Extract the (x, y) coordinate from the center of the cell holding the provided text.  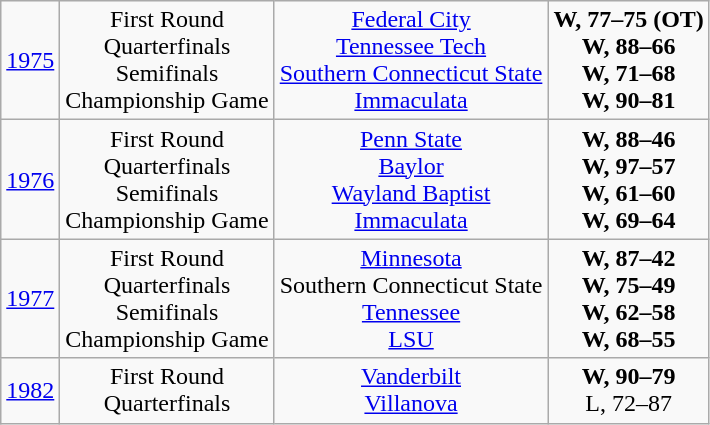
W, 87–42W, 75–49W, 62–58W, 68–55 (629, 298)
1982 (30, 390)
W, 88–46W, 97–57W, 61–60W, 69–64 (629, 180)
First RoundQuarterfinals (167, 390)
1977 (30, 298)
Penn StateBaylorWayland BaptistImmaculata (411, 180)
1976 (30, 180)
1975 (30, 60)
W, 90–79L, 72–87 (629, 390)
VanderbiltVillanova (411, 390)
MinnesotaSouthern Connecticut StateTennesseeLSU (411, 298)
W, 77–75 (OT)W, 88–66W, 71–68W, 90–81 (629, 60)
Federal CityTennessee TechSouthern Connecticut StateImmaculata (411, 60)
